Capture the cell that displays the provided text and extract its [X, Y] central coordinate. 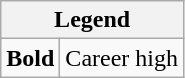
Bold [30, 58]
Career high [122, 58]
Legend [92, 20]
